Determine the (X, Y) coordinate at the center of the cell enclosing the given text.  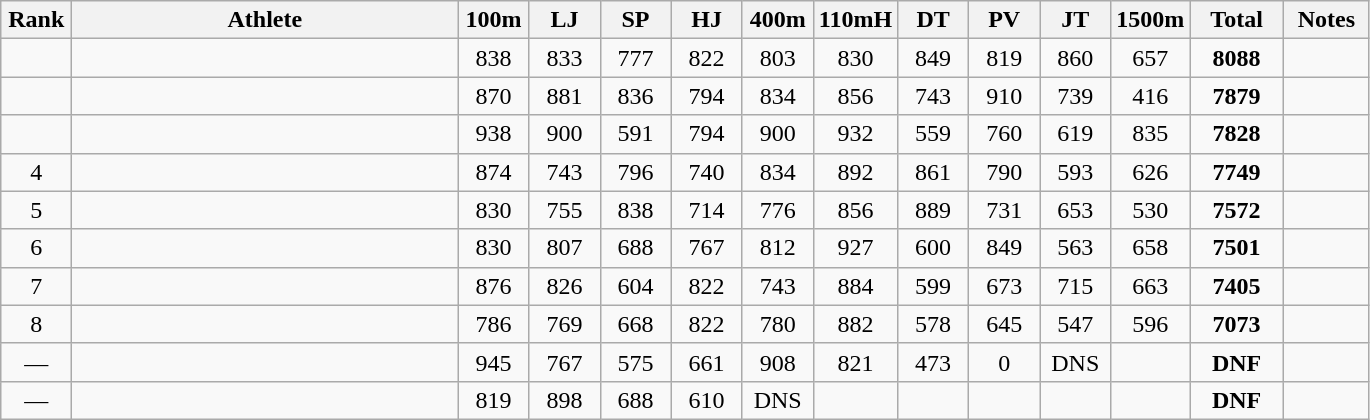
645 (1004, 324)
661 (706, 362)
807 (564, 248)
Total (1237, 20)
836 (636, 96)
4 (36, 172)
100m (494, 20)
7749 (1237, 172)
881 (564, 96)
874 (494, 172)
591 (636, 134)
715 (1076, 286)
7073 (1237, 324)
400m (778, 20)
786 (494, 324)
821 (855, 362)
945 (494, 362)
7879 (1237, 96)
833 (564, 58)
777 (636, 58)
530 (1150, 210)
892 (855, 172)
HJ (706, 20)
884 (855, 286)
DT (934, 20)
668 (636, 324)
861 (934, 172)
547 (1076, 324)
416 (1150, 96)
8 (36, 324)
657 (1150, 58)
600 (934, 248)
563 (1076, 248)
610 (706, 400)
731 (1004, 210)
SP (636, 20)
596 (1150, 324)
780 (778, 324)
626 (1150, 172)
776 (778, 210)
876 (494, 286)
739 (1076, 96)
658 (1150, 248)
1500m (1150, 20)
578 (934, 324)
760 (1004, 134)
927 (855, 248)
604 (636, 286)
932 (855, 134)
755 (564, 210)
7828 (1237, 134)
673 (1004, 286)
938 (494, 134)
5 (36, 210)
740 (706, 172)
790 (1004, 172)
663 (1150, 286)
889 (934, 210)
110mH (855, 20)
769 (564, 324)
826 (564, 286)
803 (778, 58)
898 (564, 400)
599 (934, 286)
PV (1004, 20)
LJ (564, 20)
910 (1004, 96)
796 (636, 172)
Rank (36, 20)
JT (1076, 20)
8088 (1237, 58)
653 (1076, 210)
Athlete (265, 20)
812 (778, 248)
593 (1076, 172)
882 (855, 324)
870 (494, 96)
7501 (1237, 248)
619 (1076, 134)
7405 (1237, 286)
908 (778, 362)
473 (934, 362)
6 (36, 248)
0 (1004, 362)
575 (636, 362)
Notes (1326, 20)
714 (706, 210)
7 (36, 286)
559 (934, 134)
835 (1150, 134)
860 (1076, 58)
7572 (1237, 210)
